Capture the cell that displays the provided text and extract its [X, Y] central coordinate. 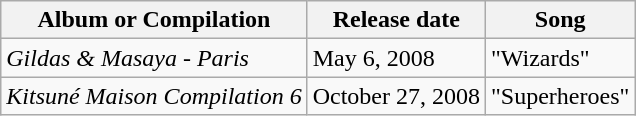
Release date [396, 20]
Kitsuné Maison Compilation 6 [154, 96]
Album or Compilation [154, 20]
May 6, 2008 [396, 58]
Gildas & Masaya - Paris [154, 58]
"Superheroes" [560, 96]
October 27, 2008 [396, 96]
Song [560, 20]
"Wizards" [560, 58]
